Provide the [x, y] coordinate of the cell's center where the given text is located.  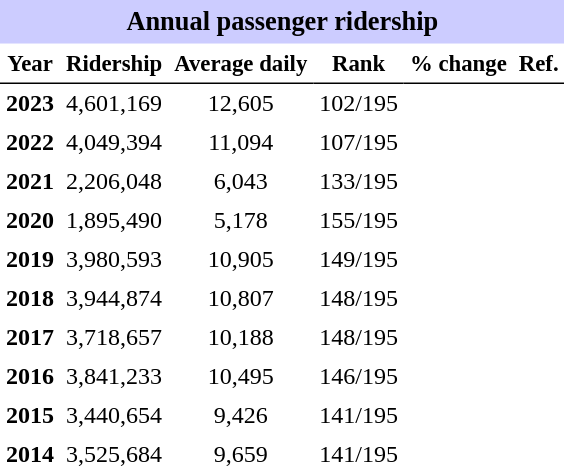
102/195 [358, 104]
2,206,048 [114, 182]
% change [458, 64]
2018 [30, 298]
10,807 [240, 298]
Year [30, 64]
146/195 [358, 376]
9,426 [240, 416]
1,895,490 [114, 220]
10,495 [240, 376]
149/195 [358, 260]
133/195 [358, 182]
141/195 [358, 416]
2015 [30, 416]
11,094 [240, 142]
2023 [30, 104]
4,049,394 [114, 142]
Rank [358, 64]
3,718,657 [114, 338]
Average daily [240, 64]
3,944,874 [114, 298]
2021 [30, 182]
155/195 [358, 220]
3,440,654 [114, 416]
2022 [30, 142]
2020 [30, 220]
4,601,169 [114, 104]
5,178 [240, 220]
2017 [30, 338]
10,188 [240, 338]
3,841,233 [114, 376]
6,043 [240, 182]
2016 [30, 376]
2019 [30, 260]
3,980,593 [114, 260]
10,905 [240, 260]
107/195 [358, 142]
Ridership [114, 64]
12,605 [240, 104]
